Output the [X, Y] coordinate of the center of the cell containing the given text.  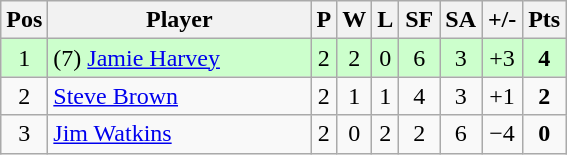
Jim Watkins [180, 134]
P [324, 20]
L [386, 20]
+3 [502, 58]
Steve Brown [180, 96]
+1 [502, 96]
(7) Jamie Harvey [180, 58]
SF [420, 20]
−4 [502, 134]
SA [461, 20]
+/- [502, 20]
Player [180, 20]
W [354, 20]
Pos [24, 20]
Pts [544, 20]
